Return the [X, Y] coordinate for the center point of the cell that contains the specified text.  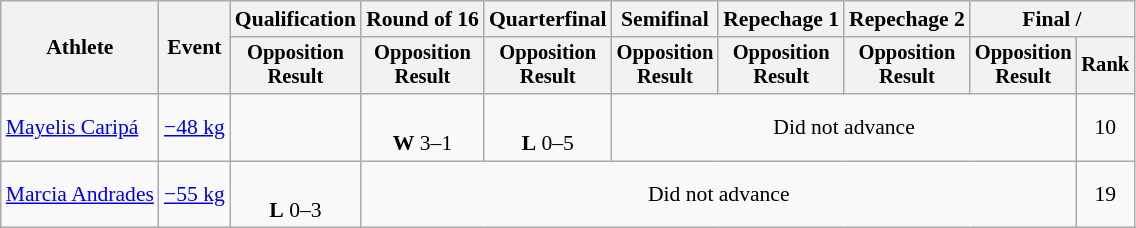
Repechage 1 [781, 19]
Semifinal [666, 19]
L 0–5 [548, 128]
Repechage 2 [907, 19]
−55 kg [194, 194]
Marcia Andrades [80, 194]
L 0–3 [296, 194]
Quarterfinal [548, 19]
Athlete [80, 48]
10 [1105, 128]
Mayelis Caripá [80, 128]
−48 kg [194, 128]
19 [1105, 194]
W 3–1 [422, 128]
Round of 16 [422, 19]
Event [194, 48]
Qualification [296, 19]
Rank [1105, 66]
Final / [1052, 19]
